Pinpoint the cell where the given text exists, returning its (x, y) midpoint coordinate. 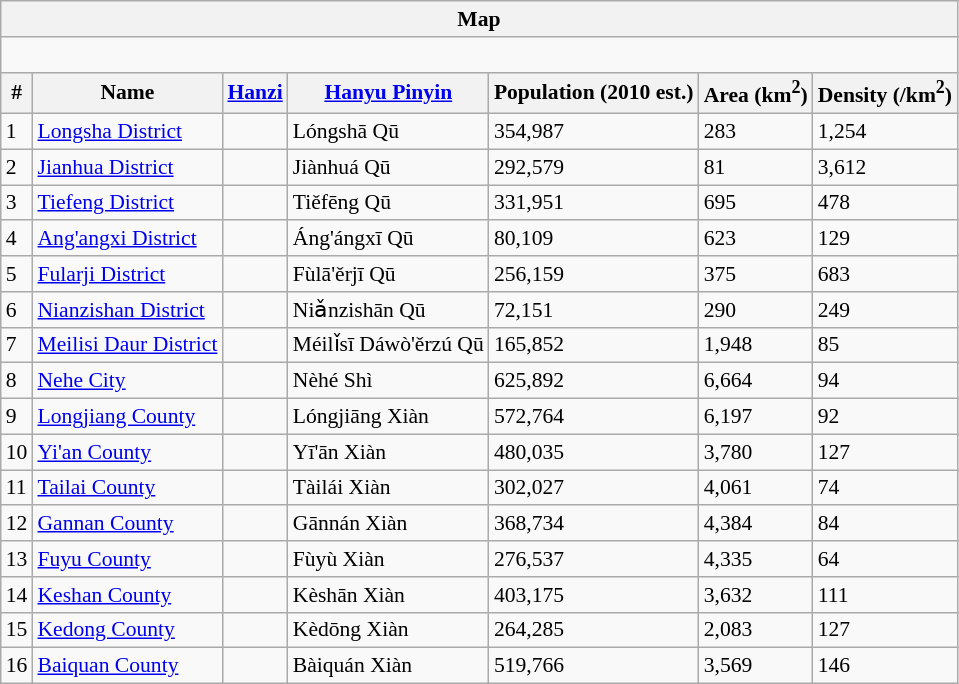
Lóngjiāng Xiàn (388, 417)
Hanyu Pinyin (388, 92)
5 (17, 274)
7 (17, 345)
Meilisi Daur District (127, 345)
Yi'an County (127, 452)
Name (127, 92)
81 (756, 167)
Jianhua District (127, 167)
64 (885, 559)
92 (885, 417)
1 (17, 132)
Population (2010 est.) (594, 92)
4 (17, 239)
3,632 (756, 595)
572,764 (594, 417)
256,159 (594, 274)
94 (885, 381)
Area (km2) (756, 92)
Density (/km2) (885, 92)
2,083 (756, 630)
625,892 (594, 381)
Kedong County (127, 630)
3,780 (756, 452)
Map (479, 19)
10 (17, 452)
Fùlā'ěrjī Qū (388, 274)
Tailai County (127, 488)
403,175 (594, 595)
519,766 (594, 666)
# (17, 92)
Hanzi (254, 92)
4,335 (756, 559)
331,951 (594, 203)
354,987 (594, 132)
146 (885, 666)
80,109 (594, 239)
623 (756, 239)
Nianzishan District (127, 310)
3 (17, 203)
85 (885, 345)
6,664 (756, 381)
480,035 (594, 452)
Tiěfēng Qū (388, 203)
Lóngshā Qū (388, 132)
276,537 (594, 559)
283 (756, 132)
683 (885, 274)
15 (17, 630)
2 (17, 167)
264,285 (594, 630)
Longsha District (127, 132)
292,579 (594, 167)
Fuyu County (127, 559)
Fùyù Xiàn (388, 559)
16 (17, 666)
13 (17, 559)
Jiànhuá Qū (388, 167)
Ang'angxi District (127, 239)
Áng'ángxī Qū (388, 239)
Kèshān Xiàn (388, 595)
129 (885, 239)
8 (17, 381)
72,151 (594, 310)
478 (885, 203)
Niǎnzishān Qū (388, 310)
695 (756, 203)
302,027 (594, 488)
3,569 (756, 666)
290 (756, 310)
375 (756, 274)
Bàiquán Xiàn (388, 666)
Longjiang County (127, 417)
4,061 (756, 488)
Kèdōng Xiàn (388, 630)
249 (885, 310)
Keshan County (127, 595)
368,734 (594, 524)
84 (885, 524)
Tiefeng District (127, 203)
Fularji District (127, 274)
6,197 (756, 417)
6 (17, 310)
Yī'ān Xiàn (388, 452)
Tàilái Xiàn (388, 488)
14 (17, 595)
4,384 (756, 524)
Baiquan County (127, 666)
Gannan County (127, 524)
1,254 (885, 132)
1,948 (756, 345)
11 (17, 488)
Nèhé Shì (388, 381)
111 (885, 595)
74 (885, 488)
3,612 (885, 167)
Gānnán Xiàn (388, 524)
9 (17, 417)
Méilǐsī Dáwò'ěrzú Qū (388, 345)
165,852 (594, 345)
Nehe City (127, 381)
12 (17, 524)
